For the text-containing cell, return its midpoint in (x, y) coordinate format. 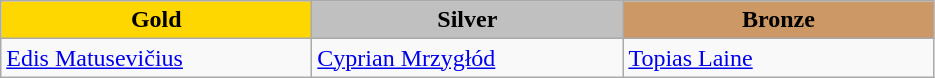
Silver (468, 20)
Edis Matusevičius (156, 58)
Bronze (778, 20)
Topias Laine (778, 58)
Gold (156, 20)
Cyprian Mrzygłód (468, 58)
